Detect which cell encompasses the target text, then output its [x, y] center coordinate. 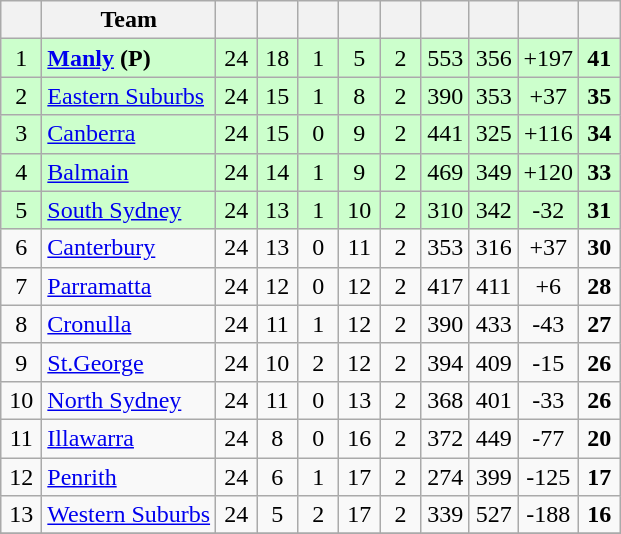
372 [446, 438]
325 [494, 134]
Canberra [129, 134]
+116 [548, 134]
28 [600, 286]
Canterbury [129, 248]
411 [494, 286]
33 [600, 172]
339 [446, 515]
Parramatta [129, 286]
Cronulla [129, 324]
7 [22, 286]
Balmain [129, 172]
342 [494, 210]
Manly (P) [129, 58]
368 [446, 400]
449 [494, 438]
310 [446, 210]
35 [600, 96]
-77 [548, 438]
401 [494, 400]
+120 [548, 172]
527 [494, 515]
316 [494, 248]
417 [446, 286]
469 [446, 172]
30 [600, 248]
349 [494, 172]
553 [446, 58]
34 [600, 134]
20 [600, 438]
-188 [548, 515]
-125 [548, 477]
Western Suburbs [129, 515]
3 [22, 134]
399 [494, 477]
-32 [548, 210]
27 [600, 324]
441 [446, 134]
North Sydney [129, 400]
-43 [548, 324]
Team [129, 20]
394 [446, 362]
-33 [548, 400]
Eastern Suburbs [129, 96]
+6 [548, 286]
274 [446, 477]
356 [494, 58]
+197 [548, 58]
433 [494, 324]
4 [22, 172]
-15 [548, 362]
Illawarra [129, 438]
South Sydney [129, 210]
31 [600, 210]
St.George [129, 362]
Penrith [129, 477]
41 [600, 58]
14 [278, 172]
409 [494, 362]
18 [278, 58]
